Output the (x, y) coordinate of the center of the cell containing the given text.  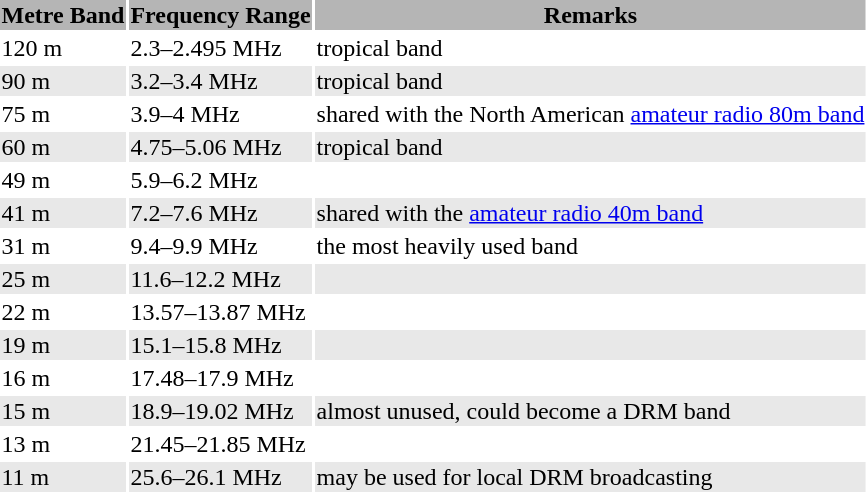
25.6–26.1 MHz (220, 477)
Metre Band (63, 15)
almost unused, could become a DRM band (590, 411)
16 m (63, 378)
75 m (63, 114)
15.1–15.8 MHz (220, 345)
5.9–6.2 MHz (220, 180)
22 m (63, 312)
7.2–7.6 MHz (220, 213)
may be used for local DRM broadcasting (590, 477)
13.57–13.87 MHz (220, 312)
15 m (63, 411)
17.48–17.9 MHz (220, 378)
4.75–5.06 MHz (220, 147)
13 m (63, 444)
9.4–9.9 MHz (220, 246)
120 m (63, 48)
Frequency Range (220, 15)
90 m (63, 81)
21.45–21.85 MHz (220, 444)
49 m (63, 180)
shared with the North American amateur radio 80m band (590, 114)
the most heavily used band (590, 246)
18.9–19.02 MHz (220, 411)
60 m (63, 147)
31 m (63, 246)
11 m (63, 477)
11.6–12.2 MHz (220, 279)
25 m (63, 279)
shared with the amateur radio 40m band (590, 213)
2.3–2.495 MHz (220, 48)
3.9–4 MHz (220, 114)
41 m (63, 213)
19 m (63, 345)
3.2–3.4 MHz (220, 81)
Remarks (590, 15)
